Output the [x, y] coordinate of the center of the cell containing the given text.  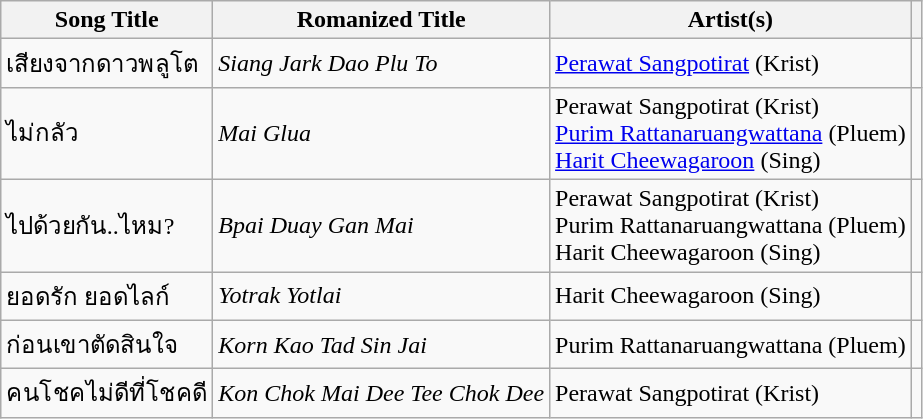
Harit Cheewagaroon (Sing) [731, 296]
คนโชคไม่ดีที่โชคดี [107, 394]
Yotrak Yotlai [382, 296]
Song Title [107, 20]
ก่อนเขาตัดสินใจ [107, 344]
Bpai Duay Gan Mai [382, 225]
ไม่กลัว [107, 133]
Korn Kao Tad Sin Jai [382, 344]
Kon Chok Mai Dee Tee Chok Dee [382, 394]
Romanized Title [382, 20]
Artist(s) [731, 20]
Siang Jark Dao Plu To [382, 64]
เสียงจากดาวพลูโต [107, 64]
ยอดรัก ยอดไลก์ [107, 296]
Mai Glua [382, 133]
ไปด้วยกัน..ไหม? [107, 225]
Purim Rattanaruangwattana (Pluem) [731, 344]
